Output the [x, y] coordinate of the center of the cell containing the given text.  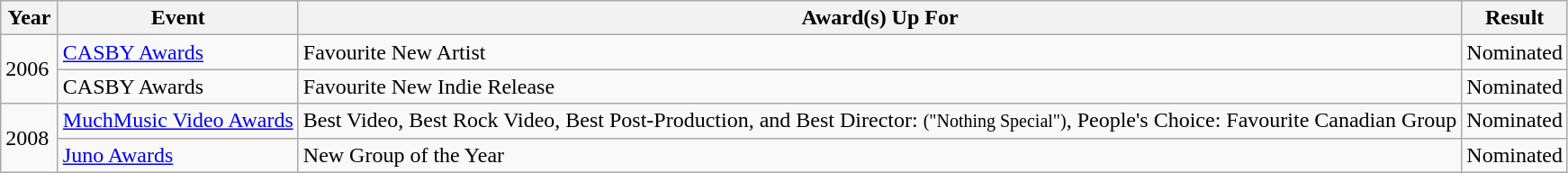
Award(s) Up For [880, 18]
Favourite New Artist [880, 52]
Year [30, 18]
Event [178, 18]
MuchMusic Video Awards [178, 121]
2006 [30, 69]
New Group of the Year [880, 155]
Juno Awards [178, 155]
Favourite New Indie Release [880, 86]
2008 [30, 138]
Best Video, Best Rock Video, Best Post-Production, and Best Director: ("Nothing Special"), People's Choice: Favourite Canadian Group [880, 121]
Result [1515, 18]
